Return (x, y) of the center of cell containing provided text 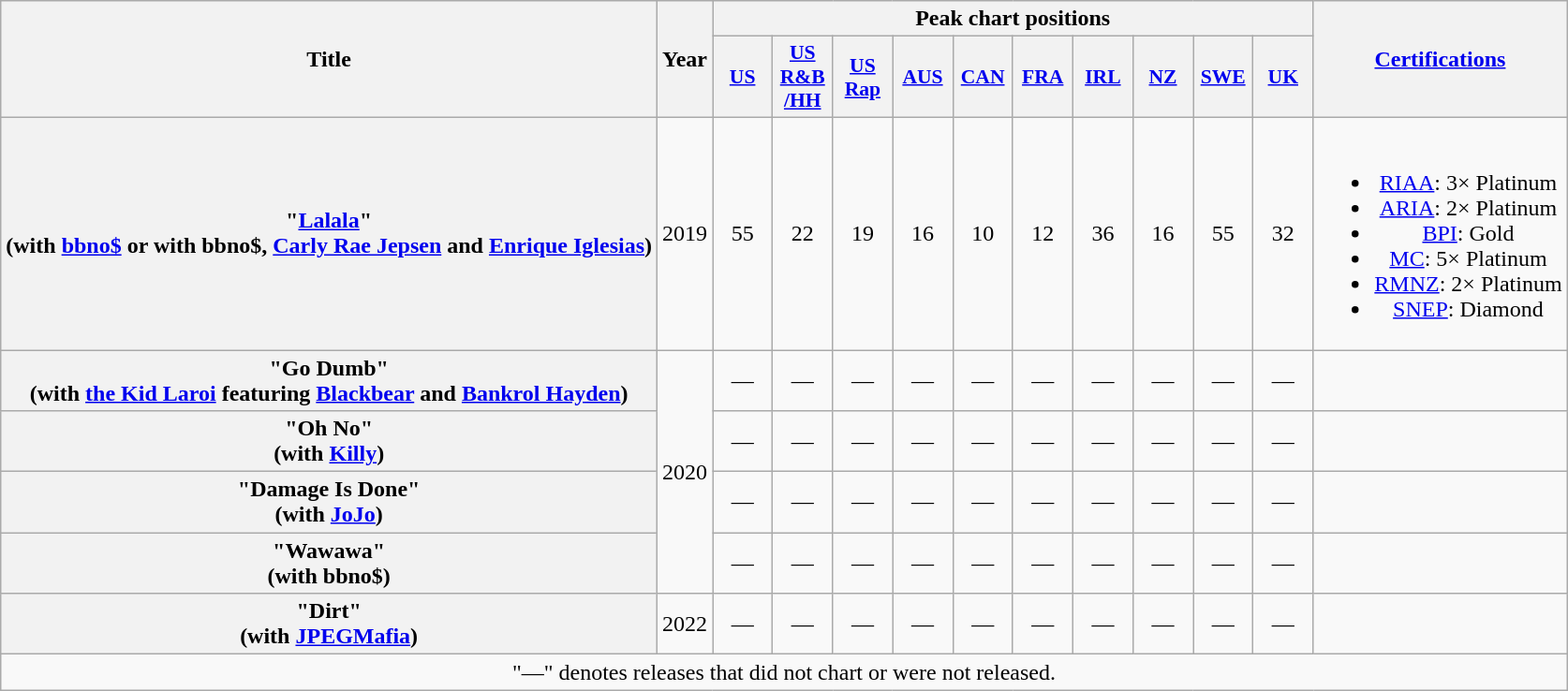
"Damage Is Done"(with JoJo) (330, 502)
UK (1283, 77)
19 (863, 233)
Title (330, 60)
36 (1102, 233)
10 (983, 233)
Peak chart positions (1013, 19)
CAN (983, 77)
"Wawawa"(with bbno$) (330, 564)
12 (1043, 233)
IRL (1102, 77)
RIAA: 3× PlatinumARIA: 2× PlatinumBPI: GoldMC: 5× PlatinumRMNZ: 2× PlatinumSNEP: Diamond (1441, 233)
Certifications (1441, 60)
"—" denotes releases that did not chart or were not released. (784, 672)
"Dirt"(with JPEGMafia) (330, 624)
FRA (1043, 77)
USRap (863, 77)
USR&B/HH (803, 77)
AUS (923, 77)
SWE (1223, 77)
2020 (686, 472)
2019 (686, 233)
"Oh No"(with Killy) (330, 442)
NZ (1162, 77)
Year (686, 60)
"Lalala"(with bbno$ or with bbno$, Carly Rae Jepsen and Enrique Iglesias) (330, 233)
US (743, 77)
32 (1283, 233)
"Go Dumb"(with the Kid Laroi featuring Blackbear and Bankrol Hayden) (330, 380)
22 (803, 233)
2022 (686, 624)
